Provide the (x, y) coordinate of the cell's center where the given text is located.  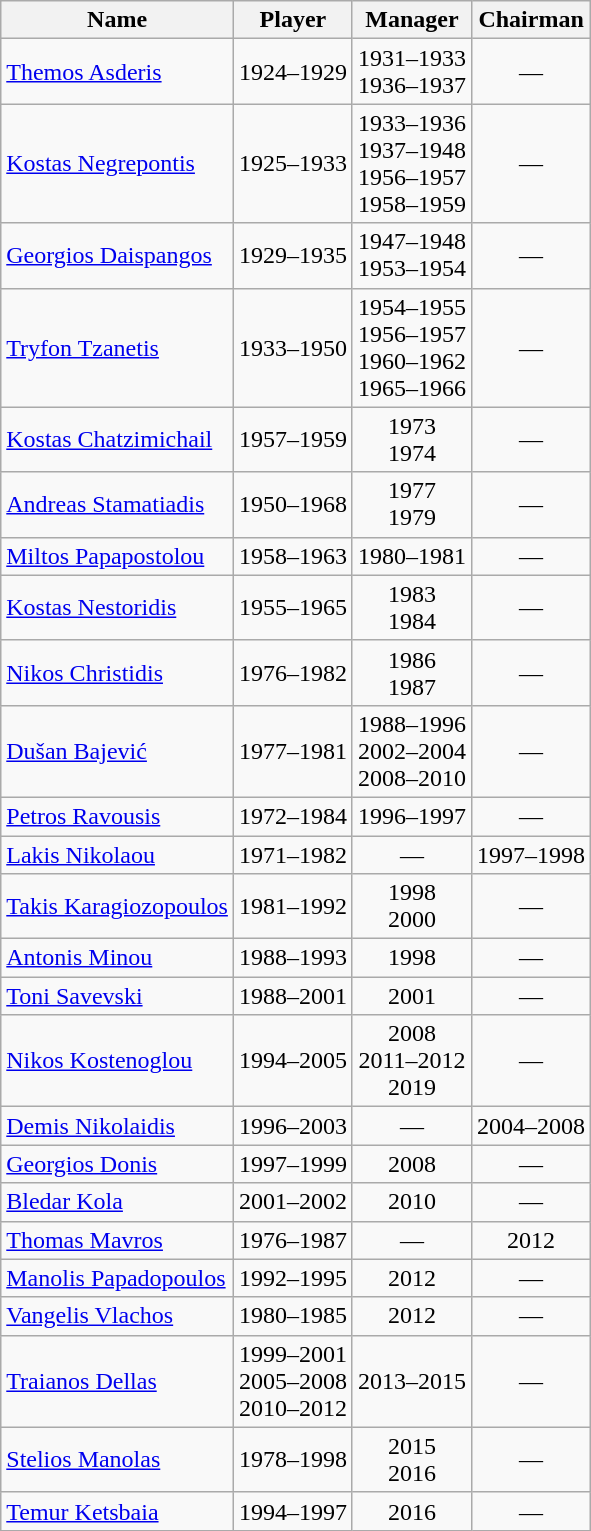
1955–1965 (292, 608)
1994–2005 (292, 1061)
Thomas Mavros (118, 1240)
1998 (412, 958)
2001 (412, 996)
1957–1959 (292, 440)
1996–1997 (412, 816)
Name (118, 20)
1978–1998 (292, 1460)
2013–2015 (412, 1381)
1929–1935 (292, 256)
Manolis Papadopoulos (118, 1278)
1976–1982 (292, 672)
Nikos Christidis (118, 672)
Nikos Kostenoglou (118, 1061)
Takis Karagiozopoulos (118, 906)
1976–1987 (292, 1240)
Themos Asderis (118, 72)
Bledar Kola (118, 1202)
19982000 (412, 906)
2010 (412, 1202)
Vangelis Vlachos (118, 1316)
1980–1981 (412, 556)
1980–1985 (292, 1316)
1997–1999 (292, 1164)
Tryfon Tzanetis (118, 348)
Player (292, 20)
2001–2002 (292, 1202)
Antonis Minou (118, 958)
Kostas Nestoridis (118, 608)
1972–1984 (292, 816)
1988–1993 (292, 958)
1933–19361937–19481956–19571958–1959 (412, 164)
1925–1933 (292, 164)
20082011–20122019 (412, 1061)
Toni Savevski (118, 996)
Kostas Negrepontis (118, 164)
19861987 (412, 672)
1954–19551956–19571960–19621965–1966 (412, 348)
1994–1997 (292, 1511)
Manager (412, 20)
Chairman (532, 20)
1947–19481953–1954 (412, 256)
Stelios Manolas (118, 1460)
Georgios Donis (118, 1164)
Lakis Nikolaou (118, 855)
Andreas Stamatiadis (118, 504)
Dušan Bajević (118, 751)
1933–1950 (292, 348)
1992–1995 (292, 1278)
Temur Ketsbaia (118, 1511)
1981–1992 (292, 906)
19831984 (412, 608)
1924–1929 (292, 72)
1988–2001 (292, 996)
2016 (412, 1511)
20152016 (412, 1460)
1977–1981 (292, 751)
2008 (412, 1164)
1997–1998 (532, 855)
Petros Ravousis (118, 816)
19731974 (412, 440)
1988–19962002–20042008–2010 (412, 751)
1950–1968 (292, 504)
1931–19331936–1937 (412, 72)
Demis Nikolaidis (118, 1126)
Georgios Daispangos (118, 256)
1958–1963 (292, 556)
1971–1982 (292, 855)
Kostas Chatzimichail (118, 440)
Traianos Dellas (118, 1381)
19771979 (412, 504)
1996–2003 (292, 1126)
2004–2008 (532, 1126)
1999–20012005–20082010–2012 (292, 1381)
Miltos Papapostolou (118, 556)
